Search for the cell housing the specified text and yield its (X, Y) center coordinate. 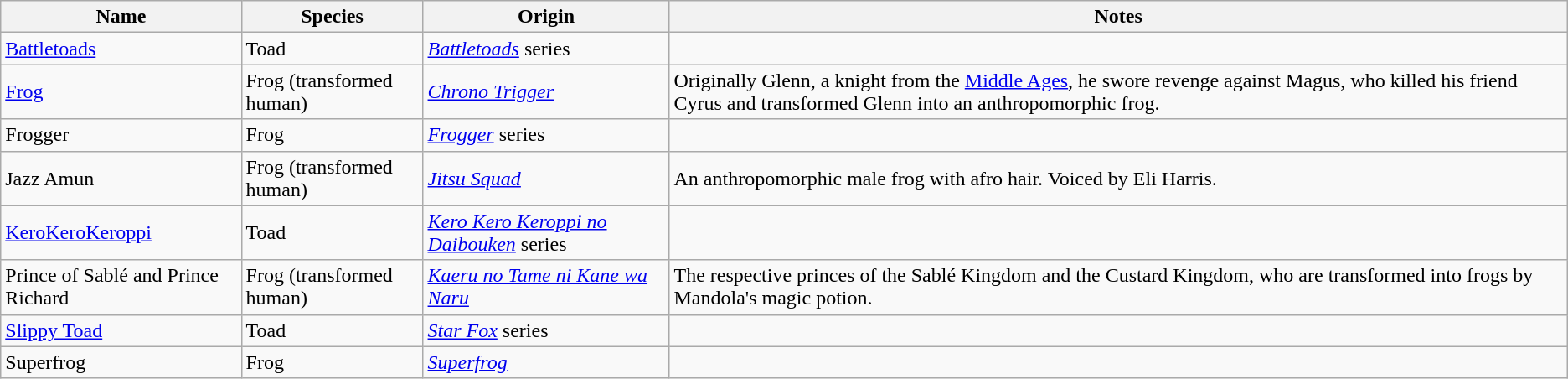
Origin (546, 17)
Battletoads series (546, 49)
Frogger (121, 135)
Slippy Toad (121, 330)
KeroKeroKeroppi (121, 233)
Battletoads (121, 49)
Star Fox series (546, 330)
Jitsu Squad (546, 178)
Kero Kero Keroppi no Daibouken series (546, 233)
Notes (1118, 17)
Chrono Trigger (546, 92)
Frogger series (546, 135)
An anthropomorphic male frog with afro hair. Voiced by Eli Harris. (1118, 178)
Species (332, 17)
The respective princes of the Sablé Kingdom and the Custard Kingdom, who are transformed into frogs by Mandola's magic potion. (1118, 287)
Jazz Amun (121, 178)
Kaeru no Tame ni Kane wa Naru (546, 287)
Name (121, 17)
Prince of Sablé and Prince Richard (121, 287)
